From the cell containing the given text, extract its center point as [X, Y] coordinate. 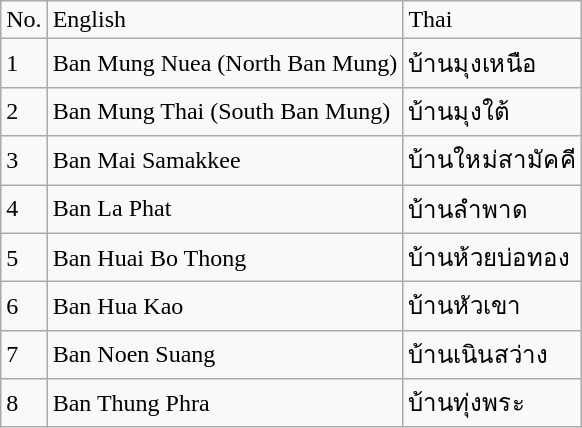
บ้านมุงเหนือ [492, 64]
บ้านมุงใต้ [492, 112]
No. [24, 20]
Ban Hua Kao [225, 306]
1 [24, 64]
บ้านห้วยบ่อทอง [492, 258]
บ้านลำพาด [492, 208]
Thai [492, 20]
Ban Noen Suang [225, 354]
Ban Mung Thai (South Ban Mung) [225, 112]
6 [24, 306]
7 [24, 354]
Ban Thung Phra [225, 404]
3 [24, 160]
บ้านเนินสว่าง [492, 354]
Ban Huai Bo Thong [225, 258]
บ้านใหม่สามัคคี [492, 160]
2 [24, 112]
Ban Mung Nuea (North Ban Mung) [225, 64]
4 [24, 208]
Ban La Phat [225, 208]
English [225, 20]
5 [24, 258]
8 [24, 404]
บ้านทุ่งพระ [492, 404]
บ้านหัวเขา [492, 306]
Ban Mai Samakkee [225, 160]
